Detect which cell encompasses the target text, then output its (x, y) center coordinate. 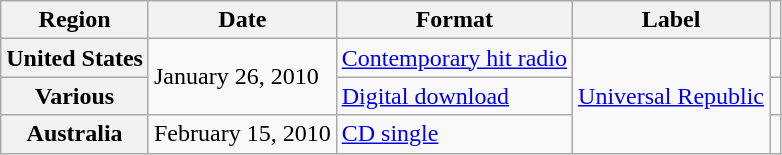
United States (75, 58)
Contemporary hit radio (454, 58)
Label (672, 20)
Various (75, 96)
January 26, 2010 (242, 77)
Digital download (454, 96)
CD single (454, 134)
February 15, 2010 (242, 134)
Format (454, 20)
Region (75, 20)
Date (242, 20)
Universal Republic (672, 96)
Australia (75, 134)
